Return (x, y) of the center of cell containing provided text 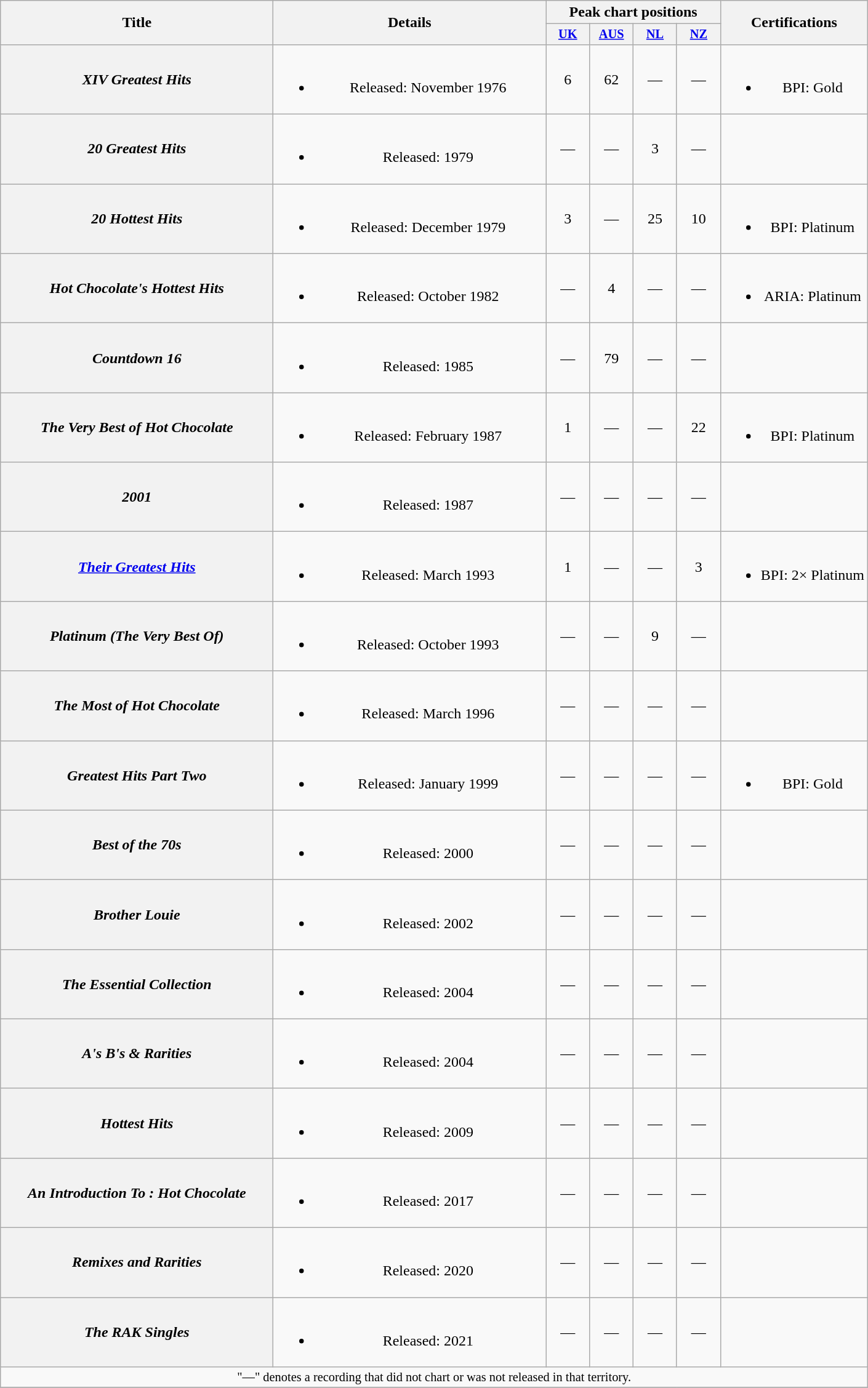
The Most of Hot Chocolate (137, 705)
22 (698, 427)
Greatest Hits Part Two (137, 776)
Released: 1985 (410, 358)
10 (698, 219)
Released: March 1993 (410, 566)
9 (655, 636)
Platinum (The Very Best Of) (137, 636)
Released: 2000 (410, 844)
Hot Chocolate's Hottest Hits (137, 288)
Countdown 16 (137, 358)
XIV Greatest Hits (137, 79)
Details (410, 23)
Released: 1979 (410, 149)
Released: December 1979 (410, 219)
4 (612, 288)
BPI: 2× Platinum (794, 566)
25 (655, 219)
Brother Louie (137, 915)
The Essential Collection (137, 984)
Released: 2009 (410, 1123)
The Very Best of Hot Chocolate (137, 427)
Title (137, 23)
Remixes and Rarities (137, 1263)
Released: November 1976 (410, 79)
62 (612, 79)
UK (568, 34)
20 Hottest Hits (137, 219)
NL (655, 34)
Released: 1987 (410, 497)
Best of the 70s (137, 844)
Released: 2017 (410, 1193)
2001 (137, 497)
Their Greatest Hits (137, 566)
Released: February 1987 (410, 427)
Released: 2021 (410, 1332)
Released: March 1996 (410, 705)
Released: 2002 (410, 915)
An Introduction To : Hot Chocolate (137, 1193)
The RAK Singles (137, 1332)
"—" denotes a recording that did not chart or was not released in that territory. (435, 1378)
NZ (698, 34)
Released: October 1982 (410, 288)
Released: October 1993 (410, 636)
AUS (612, 34)
A's B's & Rarities (137, 1054)
Released: 2020 (410, 1263)
Released: January 1999 (410, 776)
79 (612, 358)
Peak chart positions (633, 12)
Certifications (794, 23)
ARIA: Platinum (794, 288)
20 Greatest Hits (137, 149)
6 (568, 79)
Hottest Hits (137, 1123)
